Extract the [X, Y] coordinate from the center of the cell holding the provided text.  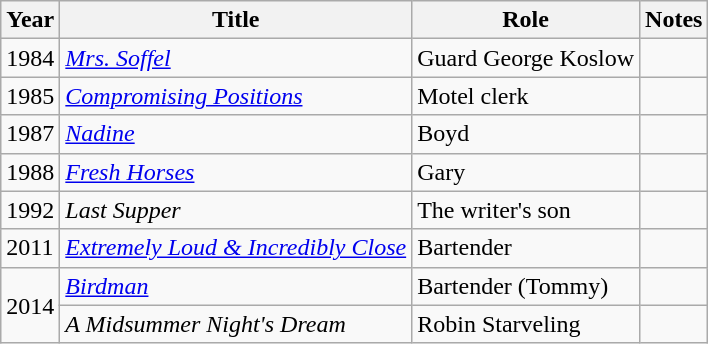
Bartender (Tommy) [526, 286]
2011 [30, 248]
1992 [30, 210]
The writer's son [526, 210]
Notes [674, 20]
Gary [526, 172]
2014 [30, 305]
1984 [30, 58]
Year [30, 20]
Extremely Loud & Incredibly Close [236, 248]
Role [526, 20]
Last Supper [236, 210]
Nadine [236, 134]
A Midsummer Night's Dream [236, 324]
Boyd [526, 134]
1987 [30, 134]
1988 [30, 172]
Robin Starveling [526, 324]
Fresh Horses [236, 172]
Birdman [236, 286]
Title [236, 20]
Bartender [526, 248]
Guard George Koslow [526, 58]
1985 [30, 96]
Mrs. Soffel [236, 58]
Motel clerk [526, 96]
Compromising Positions [236, 96]
